From the cell containing the given text, extract its center point as [X, Y] coordinate. 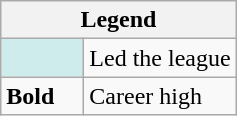
Bold [42, 96]
Led the league [160, 58]
Career high [160, 96]
Legend [118, 20]
